Detect which cell encompasses the target text, then output its [X, Y] center coordinate. 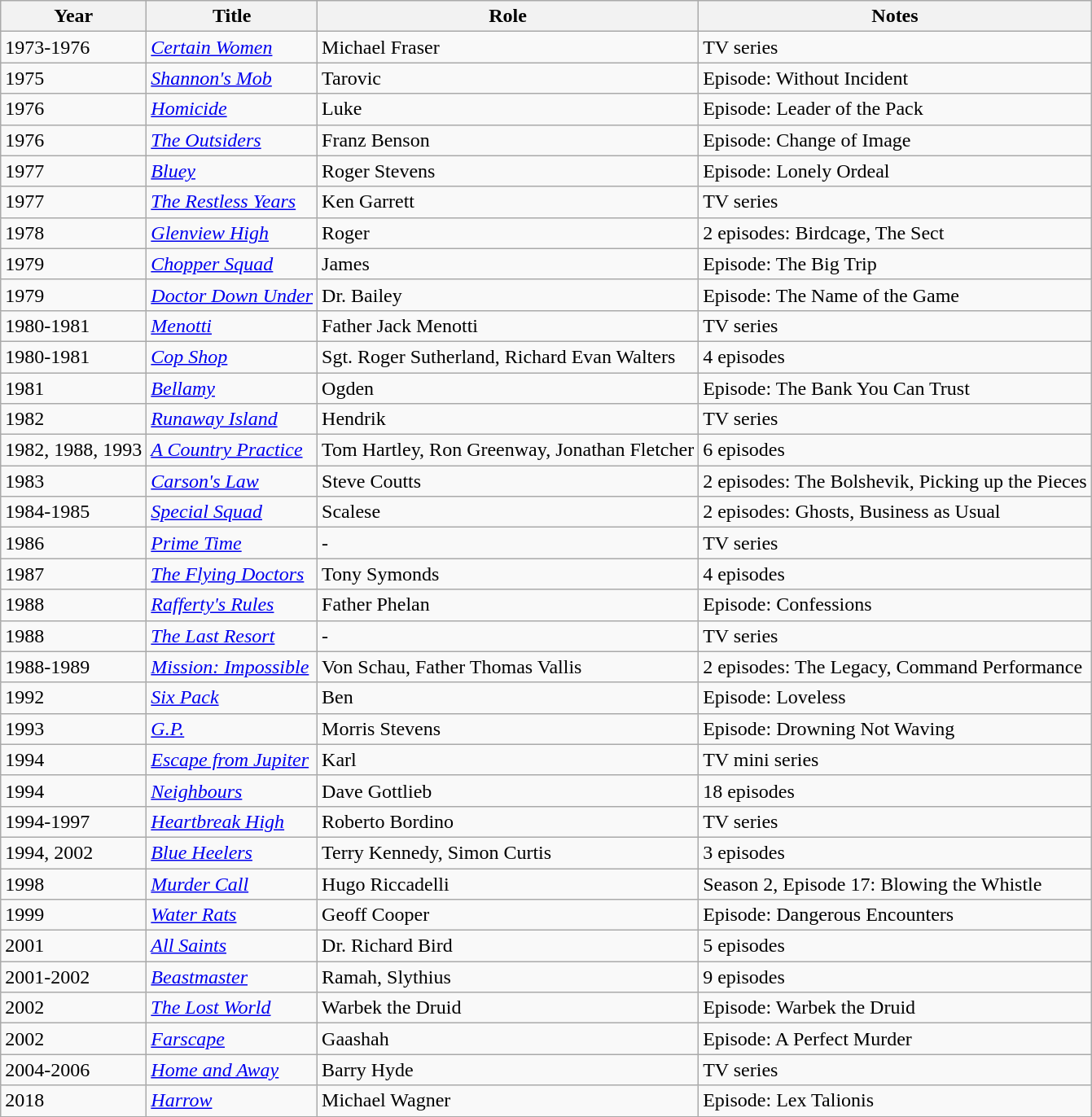
Certain Women [232, 47]
1986 [73, 543]
Ramah, Slythius [508, 977]
Ogden [508, 388]
Episode: Warbek the Druid [896, 1008]
5 episodes [896, 946]
2001-2002 [73, 977]
Karl [508, 760]
Episode: The Bank You Can Trust [896, 388]
Episode: The Big Trip [896, 264]
Roberto Bordino [508, 821]
1993 [73, 729]
Episode: Dangerous Encounters [896, 915]
2 episodes: The Bolshevik, Picking up the Pieces [896, 481]
Roger Stevens [508, 171]
Home and Away [232, 1070]
Ken Garrett [508, 202]
Barry Hyde [508, 1070]
Title [232, 16]
James [508, 264]
Episode: The Name of the Game [896, 295]
Runaway Island [232, 419]
Six Pack [232, 698]
Dr. Bailey [508, 295]
Tarovic [508, 78]
Year [73, 16]
Prime Time [232, 543]
1994, 2002 [73, 852]
Sgt. Roger Sutherland, Richard Evan Walters [508, 357]
Rafferty's Rules [232, 605]
Shannon's Mob [232, 78]
TV mini series [896, 760]
3 episodes [896, 852]
Neighbours [232, 791]
1987 [73, 574]
Scalese [508, 512]
Episode: Confessions [896, 605]
2004-2006 [73, 1070]
Episode: Loveless [896, 698]
The Restless Years [232, 202]
Michael Fraser [508, 47]
Special Squad [232, 512]
1981 [73, 388]
2 episodes: The Legacy, Command Performance [896, 667]
The Last Resort [232, 636]
1978 [73, 233]
Hendrik [508, 419]
Murder Call [232, 883]
1994-1997 [73, 821]
Episode: Change of Image [896, 140]
Beastmaster [232, 977]
Michael Wagner [508, 1101]
Harrow [232, 1101]
1975 [73, 78]
Episode: Lonely Ordeal [896, 171]
Father Phelan [508, 605]
Episode: Without Incident [896, 78]
1988-1989 [73, 667]
Morris Stevens [508, 729]
Roger [508, 233]
Ben [508, 698]
Episode: Leader of the Pack [896, 109]
Water Rats [232, 915]
Father Jack Menotti [508, 326]
Von Schau, Father Thomas Vallis [508, 667]
2018 [73, 1101]
Bellamy [232, 388]
Menotti [232, 326]
Luke [508, 109]
Gaashah [508, 1039]
Heartbreak High [232, 821]
Geoff Cooper [508, 915]
1998 [73, 883]
18 episodes [896, 791]
Season 2, Episode 17: Blowing the Whistle [896, 883]
Terry Kennedy, Simon Curtis [508, 852]
Episode: Lex Talionis [896, 1101]
9 episodes [896, 977]
Role [508, 16]
Episode: Drowning Not Waving [896, 729]
1982, 1988, 1993 [73, 450]
Cop Shop [232, 357]
6 episodes [896, 450]
Dr. Richard Bird [508, 946]
The Lost World [232, 1008]
G.P. [232, 729]
Tony Symonds [508, 574]
Homicide [232, 109]
1973-1976 [73, 47]
1992 [73, 698]
1982 [73, 419]
Farscape [232, 1039]
The Flying Doctors [232, 574]
Chopper Squad [232, 264]
Doctor Down Under [232, 295]
2 episodes: Ghosts, Business as Usual [896, 512]
Franz Benson [508, 140]
Mission: Impossible [232, 667]
1984-1985 [73, 512]
Warbek the Druid [508, 1008]
Glenview High [232, 233]
Escape from Jupiter [232, 760]
The Outsiders [232, 140]
Hugo Riccadelli [508, 883]
Notes [896, 16]
Dave Gottlieb [508, 791]
2 episodes: Birdcage, The Sect [896, 233]
Blue Heelers [232, 852]
1983 [73, 481]
A Country Practice [232, 450]
Episode: A Perfect Murder [896, 1039]
Bluey [232, 171]
Carson's Law [232, 481]
Tom Hartley, Ron Greenway, Jonathan Fletcher [508, 450]
Steve Coutts [508, 481]
1999 [73, 915]
2001 [73, 946]
All Saints [232, 946]
